Find where the given text appears and provide that cell's center as (x, y) coordinate. 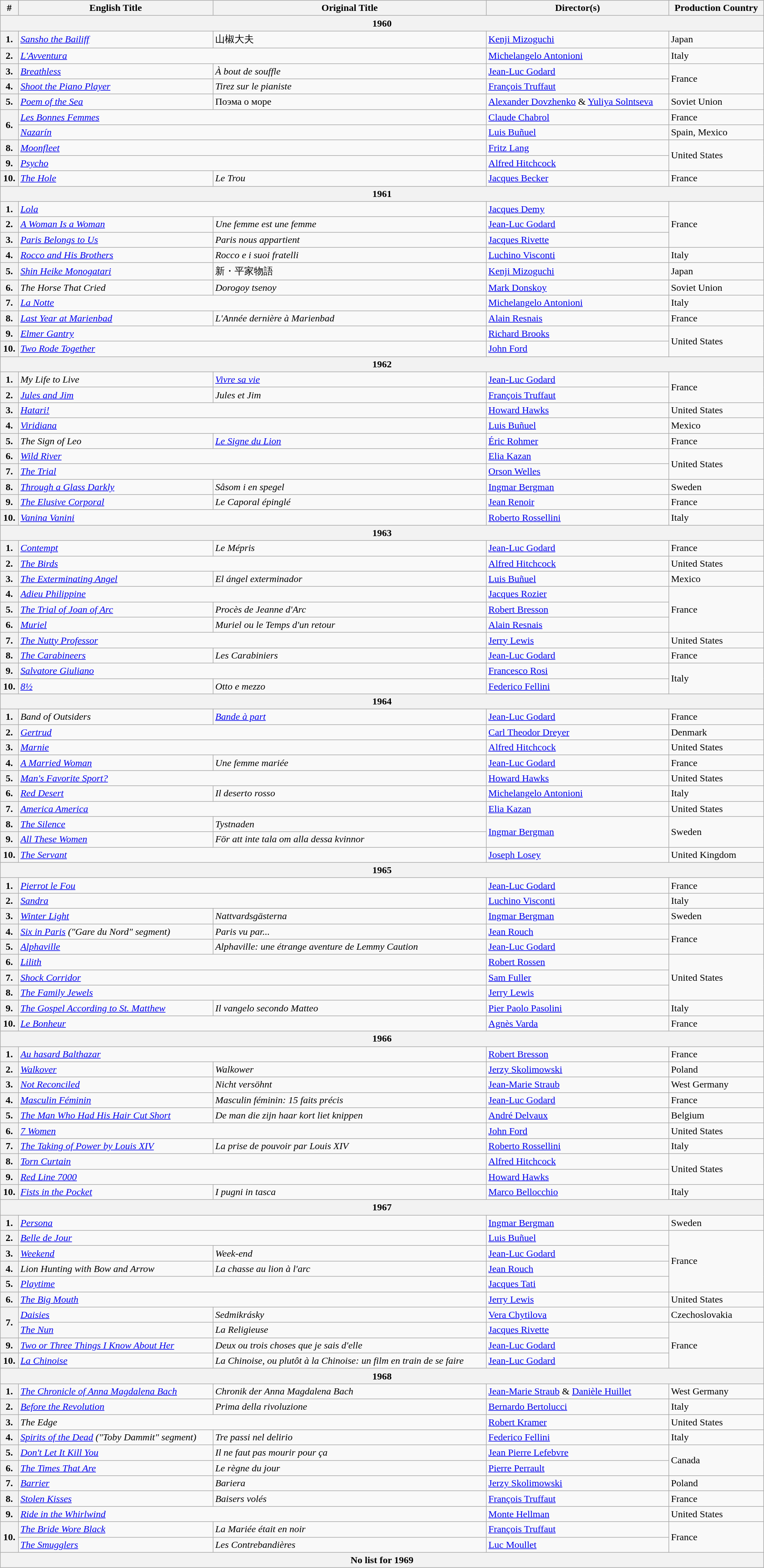
The Gospel According to St. Matthew (116, 1008)
Walkover (116, 1069)
Bande à part (350, 717)
The Chronicle of Anna Magdalena Bach (116, 1391)
Pierre Perrault (578, 1468)
För att inte tala om alla dessa kvinnor (350, 839)
Paris nous appartient (350, 240)
1960 (382, 23)
The Horse That Cried (116, 288)
Jacques Demy (578, 209)
The Carabineers (116, 655)
L'Année dernière à Marienbad (350, 318)
Carl Theodor Dreyer (578, 732)
The Silence (116, 824)
新・平家物語 (350, 271)
Two Rode Together (252, 349)
All These Women (116, 839)
The Elusive Corporal (116, 502)
Shin Heike Monogatari (116, 271)
Marnie (252, 748)
Band of Outsiders (116, 717)
1962 (382, 364)
Procès de Jeanne d'Arc (350, 609)
Jean-Marie Straub & Danièle Huillet (578, 1391)
Mark Donskoy (578, 288)
Richard Brooks (578, 333)
Éric Rohmer (578, 441)
Luc Moullet (578, 1545)
Jacques Rozier (578, 594)
English Title (116, 8)
Don't Let It Kill You (116, 1453)
Jules and Jim (116, 395)
Jules et Jim (350, 395)
Stolen Kisses (116, 1499)
L'Avventura (252, 56)
Alphaville: une étrange aventure de Lemmy Caution (350, 947)
Muriel (116, 625)
Last Year at Marienbad (116, 318)
A Woman Is a Woman (116, 224)
À bout de souffle (350, 71)
Nattvardsgästerna (350, 916)
I pugni in tasca (350, 1192)
Canada (716, 1460)
Le Caporal épinglé (350, 502)
America America (252, 809)
Chronik der Anna Magdalena Bach (350, 1391)
Rocco e i suoi fratelli (350, 255)
Playtime (252, 1284)
Man's Favorite Sport? (252, 778)
Vera Chytilova (578, 1315)
Les Carabiniers (350, 655)
Såsom i en spegel (350, 487)
1961 (382, 194)
Viridiana (252, 425)
No list for 1969 (382, 1560)
Fists in the Pocket (116, 1192)
Two or Three Things I Know About Her (116, 1345)
Breathless (116, 71)
Robert Rossen (578, 962)
La Chinoise (116, 1361)
Joseph Losey (578, 855)
Winter Light (116, 916)
Tystnaden (350, 824)
Le Trou (350, 178)
1963 (382, 533)
Agnès Varda (578, 1023)
Wild River (252, 456)
8½ (116, 686)
The Times That Are (116, 1468)
Walkower (350, 1069)
Il vangelo secondo Matteo (350, 1008)
Francesco Rosi (578, 671)
Tre passi nel delirio (350, 1438)
Shoot the Piano Player (116, 87)
Baisers volés (350, 1499)
1965 (382, 870)
Salvatore Giuliano (252, 671)
Поэма о море (350, 102)
Pier Paolo Pasolini (578, 1008)
Contempt (116, 548)
1964 (382, 702)
7 Women (252, 1131)
My Life to Live (116, 379)
The Smugglers (116, 1545)
Week-end (350, 1253)
Psycho (252, 163)
Pierrot le Fou (252, 885)
Poem of the Sea (116, 102)
Les Contrebandières (350, 1545)
Le règne du jour (350, 1468)
Monte Hellman (578, 1514)
Belgium (716, 1115)
Lilith (252, 962)
La Mariée était en noir (350, 1529)
The Family Jewels (252, 993)
Lola (252, 209)
Paris vu par... (350, 932)
1968 (382, 1376)
Fritz Lang (578, 148)
Masculin féminin: 15 faits précis (350, 1100)
Masculin Féminin (116, 1100)
Au hasard Balthazar (252, 1054)
The Bride Wore Black (116, 1529)
Bariera (350, 1483)
De man die zijn haar kort liet knippen (350, 1115)
The Birds (252, 563)
Czechoslovakia (716, 1315)
1967 (382, 1208)
Paris Belongs to Us (116, 240)
Nicht versöhnt (350, 1085)
Orson Welles (578, 472)
Daisies (116, 1315)
The Hole (116, 178)
Il ne faut pas mourir pour ça (350, 1453)
Claude Chabrol (578, 117)
Une femme mariée (350, 763)
La Notte (252, 303)
A Married Woman (116, 763)
La prise de pouvoir par Louis XIV (350, 1146)
Spirits of the Dead ("Toby Dammit" segment) (116, 1438)
Tirez sur le pianiste (350, 87)
Jean Pierre Lefebvre (578, 1453)
Weekend (116, 1253)
Marco Bellocchio (578, 1192)
The Edge (252, 1422)
Vivre sa vie (350, 379)
Through a Glass Darkly (116, 487)
Jacques Tati (578, 1284)
Robert Kramer (578, 1422)
Sansho the Bailiff (116, 39)
Barrier (116, 1483)
The Trial (252, 472)
Belle de Jour (252, 1238)
The Exterminating Angel (116, 579)
Before the Revolution (116, 1406)
Sandra (252, 901)
Dorogoy tsenoy (350, 288)
The Servant (252, 855)
Elmer Gantry (252, 333)
Alphaville (116, 947)
Vanina Vanini (252, 518)
Torn Curtain (252, 1161)
# (9, 8)
Une femme est une femme (350, 224)
El ángel exterminador (350, 579)
La chasse au lion à l'arc (350, 1269)
Nazarín (252, 133)
Production Country (716, 8)
Jacques Becker (578, 178)
Lion Hunting with Bow and Arrow (116, 1269)
Adieu Philippine (252, 594)
Le Mépris (350, 548)
Le Bonheur (252, 1023)
山椒大夫 (350, 39)
La Chinoise, ou plutôt à la Chinoise: un film en train de se faire (350, 1361)
Not Reconciled (116, 1085)
Director(s) (578, 8)
Il deserto rosso (350, 793)
The Sign of Leo (116, 441)
La Religieuse (350, 1330)
Le Signe du Lion (350, 441)
Deux ou trois choses que je sais d'elle (350, 1345)
Muriel ou le Temps d'un retour (350, 625)
Sam Fuller (578, 978)
The Nun (116, 1330)
Jean Renoir (578, 502)
1966 (382, 1039)
Gertrud (252, 732)
Bernardo Bertolucci (578, 1406)
Shock Corridor (252, 978)
Hatari! (252, 410)
Spain, Mexico (716, 133)
The Taking of Power by Louis XIV (116, 1146)
Denmark (716, 732)
Jean-Marie Straub (578, 1085)
Original Title (350, 8)
André Delvaux (578, 1115)
Les Bonnes Femmes (252, 117)
The Big Mouth (252, 1299)
Six in Paris ("Gare du Nord" segment) (116, 932)
Red Desert (116, 793)
The Trial of Joan of Arc (116, 609)
Sedmikrásky (350, 1315)
United Kingdom (716, 855)
Alexander Dovzhenko & Yuliya Solntseva (578, 102)
Prima della rivoluzione (350, 1406)
Red Line 7000 (252, 1177)
Rocco and His Brothers (116, 255)
The Man Who Had His Hair Cut Short (116, 1115)
Ride in the Whirlwind (252, 1514)
Otto e mezzo (350, 686)
The Nutty Professor (252, 640)
Persona (252, 1223)
Moonfleet (252, 148)
